Find where the given text appears and provide that cell's center as [X, Y] coordinate. 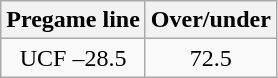
Over/under [210, 20]
UCF –28.5 [74, 58]
72.5 [210, 58]
Pregame line [74, 20]
